Capture the cell that displays the provided text and extract its (X, Y) central coordinate. 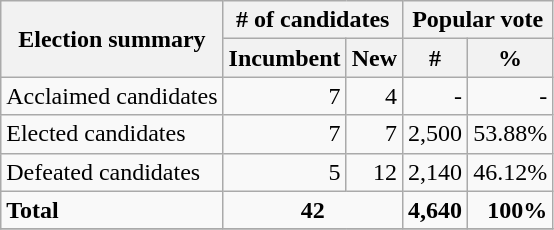
100% (510, 210)
5 (284, 172)
Popular vote (478, 20)
Elected candidates (112, 134)
12 (374, 172)
42 (312, 210)
New (374, 58)
% (510, 58)
4,640 (436, 210)
Acclaimed candidates (112, 96)
46.12% (510, 172)
Total (112, 210)
4 (374, 96)
2,140 (436, 172)
# (436, 58)
2,500 (436, 134)
# of candidates (312, 20)
53.88% (510, 134)
Election summary (112, 39)
Incumbent (284, 58)
Defeated candidates (112, 172)
